Detect which cell encompasses the target text, then output its (X, Y) center coordinate. 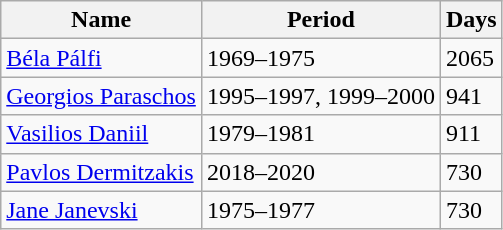
Days (471, 20)
Jane Janevski (102, 210)
911 (471, 134)
1969–1975 (320, 58)
1995–1997, 1999–2000 (320, 96)
Vasilios Daniil (102, 134)
2065 (471, 58)
Name (102, 20)
Béla Pálfi (102, 58)
941 (471, 96)
Georgios Paraschos (102, 96)
2018–2020 (320, 172)
Pavlos Dermitzakis (102, 172)
1975–1977 (320, 210)
1979–1981 (320, 134)
Period (320, 20)
